Search for the cell housing the specified text and yield its [x, y] center coordinate. 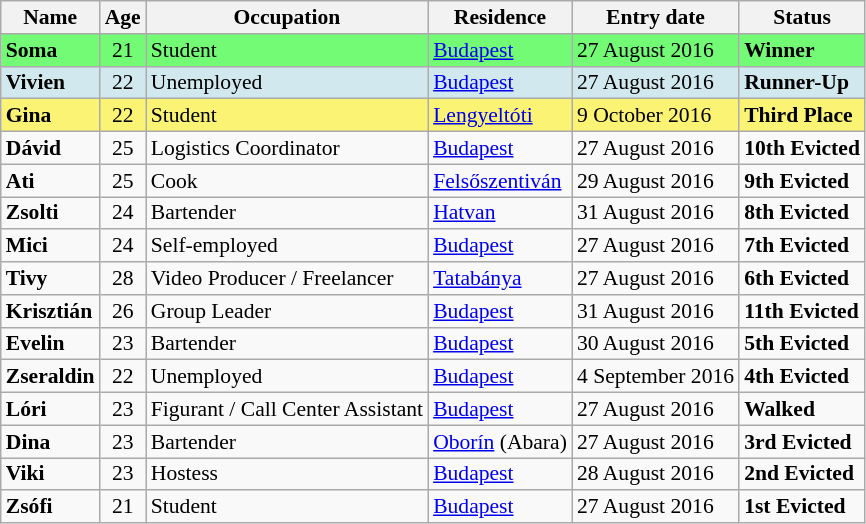
7th Evicted [802, 246]
Name [50, 18]
8th Evicted [802, 214]
Dina [50, 442]
Entry date [656, 18]
Self-employed [287, 246]
Figurant / Call Center Assistant [287, 410]
9 October 2016 [656, 116]
Zsófi [50, 508]
9th Evicted [802, 180]
Lengyeltóti [500, 116]
28 [123, 278]
10th Evicted [802, 148]
Residence [500, 18]
Runner-Up [802, 82]
Age [123, 18]
5th Evicted [802, 344]
Lóri [50, 410]
1st Evicted [802, 508]
Walked [802, 410]
Soma [50, 50]
11th Evicted [802, 312]
Tatabánya [500, 278]
29 August 2016 [656, 180]
4th Evicted [802, 376]
Felsőszentiván [500, 180]
3rd Evicted [802, 442]
Vivien [50, 82]
Winner [802, 50]
Cook [287, 180]
Occupation [287, 18]
Status [802, 18]
28 August 2016 [656, 474]
Krisztián [50, 312]
Dávid [50, 148]
26 [123, 312]
Gina [50, 116]
4 September 2016 [656, 376]
Tivy [50, 278]
Logistics Coordinator [287, 148]
Evelin [50, 344]
6th Evicted [802, 278]
Group Leader [287, 312]
2nd Evicted [802, 474]
Ati [50, 180]
30 August 2016 [656, 344]
Zseraldin [50, 376]
Hostess [287, 474]
Hatvan [500, 214]
Zsolti [50, 214]
Third Place [802, 116]
Mici [50, 246]
Oborín (Abara) [500, 442]
Viki [50, 474]
Video Producer / Freelancer [287, 278]
